Pinpoint the cell where the given text exists, returning its [X, Y] midpoint coordinate. 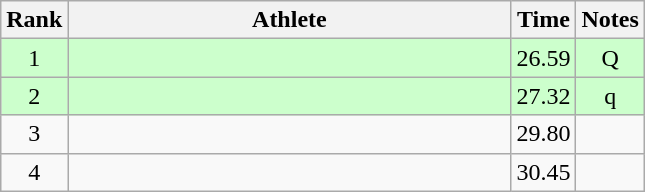
30.45 [544, 172]
2 [34, 96]
4 [34, 172]
Notes [610, 20]
26.59 [544, 58]
Rank [34, 20]
Q [610, 58]
Time [544, 20]
27.32 [544, 96]
q [610, 96]
3 [34, 134]
29.80 [544, 134]
Athlete [290, 20]
1 [34, 58]
